Return (x, y) of the center of cell containing provided text 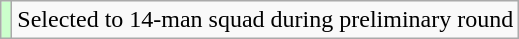
Selected to 14-man squad during preliminary round (266, 20)
